Return the [x, y] coordinate for the center point of the cell that contains the specified text.  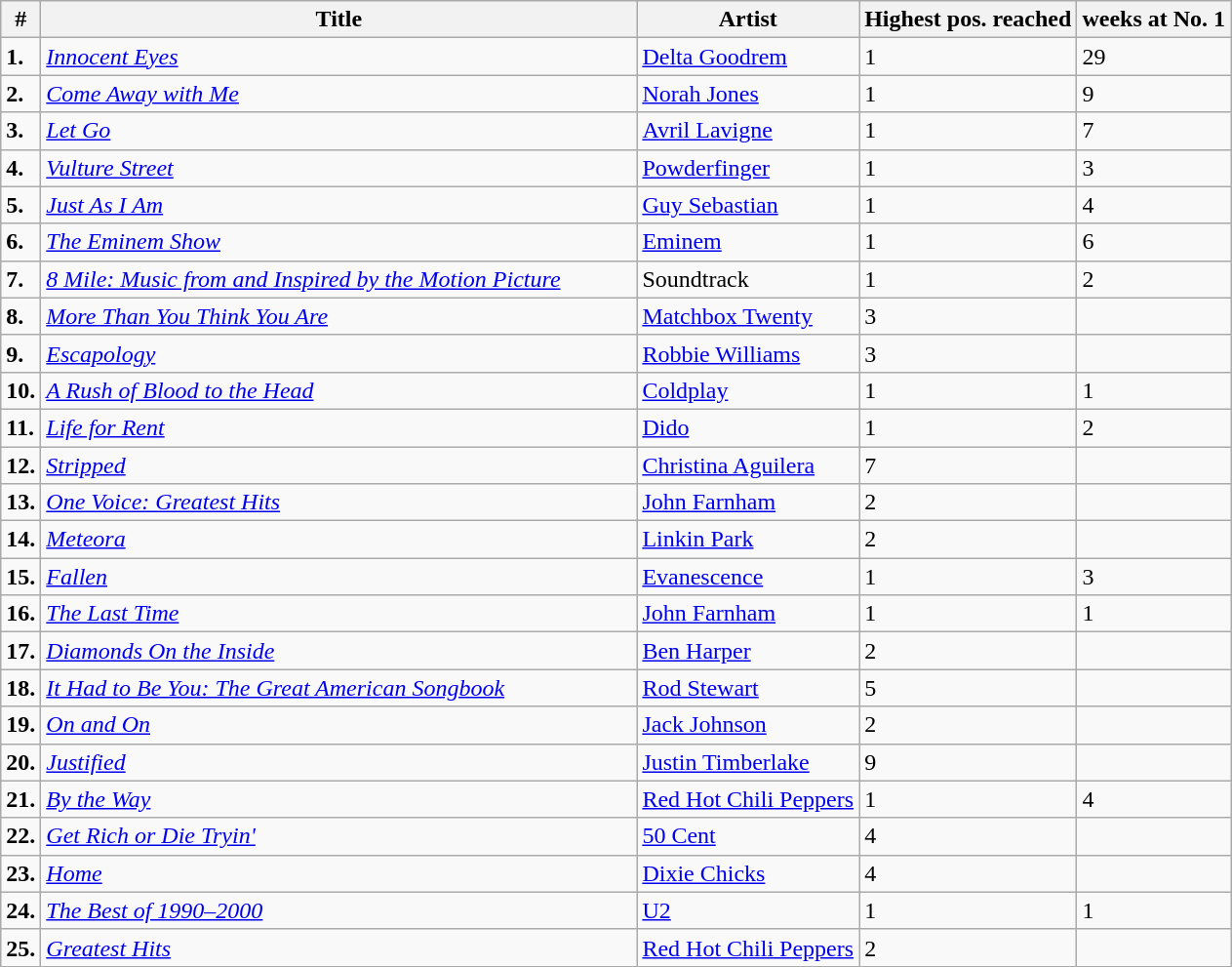
Justin Timberlake [748, 762]
2. [21, 94]
Christina Aguilera [748, 465]
Highest pos. reached [968, 20]
Eminem [748, 242]
Meteora [339, 540]
Linkin Park [748, 540]
7. [21, 279]
U2 [748, 910]
18. [21, 688]
Dido [748, 427]
Stripped [339, 465]
17. [21, 651]
Robbie Williams [748, 353]
A Rush of Blood to the Head [339, 390]
Fallen [339, 577]
1. [21, 57]
8. [21, 316]
Just As I Am [339, 205]
Jack Johnson [748, 725]
The Eminem Show [339, 242]
14. [21, 540]
22. [21, 836]
5. [21, 205]
4. [21, 168]
Norah Jones [748, 94]
Guy Sebastian [748, 205]
50 Cent [748, 836]
One Voice: Greatest Hits [339, 503]
Come Away with Me [339, 94]
Vulture Street [339, 168]
6. [21, 242]
10. [21, 390]
Life for Rent [339, 427]
Dixie Chicks [748, 873]
Matchbox Twenty [748, 316]
5 [968, 688]
Artist [748, 20]
24. [21, 910]
Powderfinger [748, 168]
Avril Lavigne [748, 131]
The Best of 1990–2000 [339, 910]
3. [21, 131]
# [21, 20]
19. [21, 725]
25. [21, 947]
15. [21, 577]
13. [21, 503]
Get Rich or Die Tryin' [339, 836]
9. [21, 353]
Diamonds On the Inside [339, 651]
Escapology [339, 353]
21. [21, 799]
20. [21, 762]
On and On [339, 725]
11. [21, 427]
Title [339, 20]
Let Go [339, 131]
Rod Stewart [748, 688]
23. [21, 873]
Soundtrack [748, 279]
Delta Goodrem [748, 57]
Justified [339, 762]
Home [339, 873]
By the Way [339, 799]
8 Mile: Music from and Inspired by the Motion Picture [339, 279]
Coldplay [748, 390]
6 [1154, 242]
Innocent Eyes [339, 57]
Evanescence [748, 577]
The Last Time [339, 614]
weeks at No. 1 [1154, 20]
29 [1154, 57]
Ben Harper [748, 651]
More Than You Think You Are [339, 316]
16. [21, 614]
12. [21, 465]
Greatest Hits [339, 947]
It Had to Be You: The Great American Songbook [339, 688]
